Provide the (x, y) coordinate of the cell's center where the given text is located.  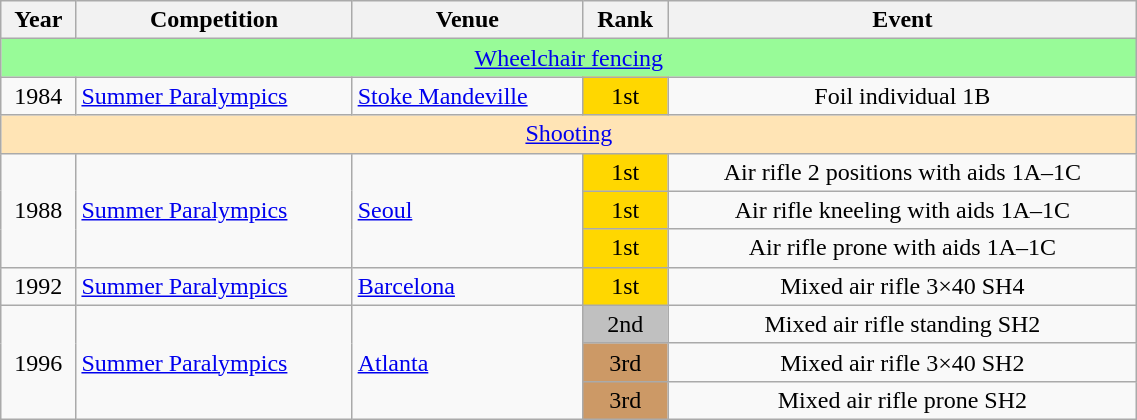
Air rifle prone with aids 1A–1C (902, 248)
2nd (626, 324)
Atlanta (467, 362)
Mixed air rifle 3×40 SH4 (902, 286)
1996 (38, 362)
Foil individual 1B (902, 96)
Event (902, 20)
1988 (38, 210)
Stoke Mandeville (467, 96)
Rank (626, 20)
Air rifle kneeling with aids 1A–1C (902, 210)
Air rifle 2 positions with aids 1A–1C (902, 172)
Competition (214, 20)
1984 (38, 96)
Year (38, 20)
Barcelona (467, 286)
Wheelchair fencing (569, 58)
Mixed air rifle 3×40 SH2 (902, 362)
Venue (467, 20)
1992 (38, 286)
Shooting (569, 134)
Seoul (467, 210)
Mixed air rifle standing SH2 (902, 324)
Mixed air rifle prone SH2 (902, 400)
